From the cell containing the given text, extract its center point as [X, Y] coordinate. 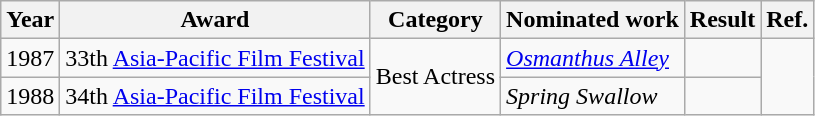
34th Asia-Pacific Film Festival [215, 96]
Best Actress [435, 77]
Award [215, 20]
Category [435, 20]
1987 [30, 58]
Osmanthus Alley [593, 58]
33th Asia-Pacific Film Festival [215, 58]
Result [722, 20]
Nominated work [593, 20]
Ref. [788, 20]
1988 [30, 96]
Spring Swallow [593, 96]
Year [30, 20]
